Identify which cell holds the provided text, then report its [X, Y] central coordinate. 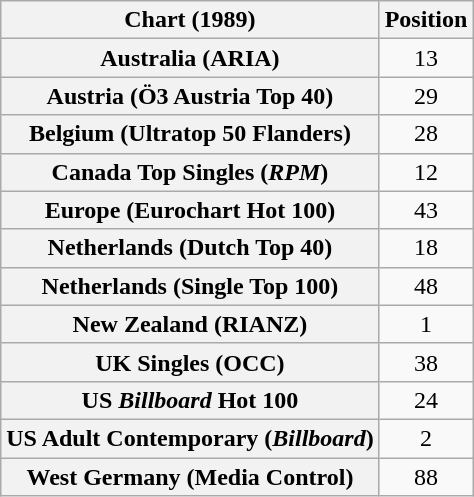
43 [426, 210]
US Adult Contemporary (Billboard) [190, 438]
2 [426, 438]
West Germany (Media Control) [190, 477]
Australia (ARIA) [190, 58]
28 [426, 134]
Chart (1989) [190, 20]
Netherlands (Single Top 100) [190, 286]
Europe (Eurochart Hot 100) [190, 210]
Position [426, 20]
38 [426, 362]
Canada Top Singles (RPM) [190, 172]
12 [426, 172]
UK Singles (OCC) [190, 362]
88 [426, 477]
48 [426, 286]
1 [426, 324]
US Billboard Hot 100 [190, 400]
Netherlands (Dutch Top 40) [190, 248]
Belgium (Ultratop 50 Flanders) [190, 134]
29 [426, 96]
New Zealand (RIANZ) [190, 324]
18 [426, 248]
24 [426, 400]
13 [426, 58]
Austria (Ö3 Austria Top 40) [190, 96]
